Capture the cell that displays the provided text and extract its [X, Y] central coordinate. 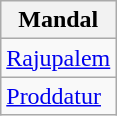
Proddatur [58, 96]
Rajupalem [58, 58]
Mandal [58, 20]
